Scan for the cell matching the given text and deliver its [X, Y] coordinate at center. 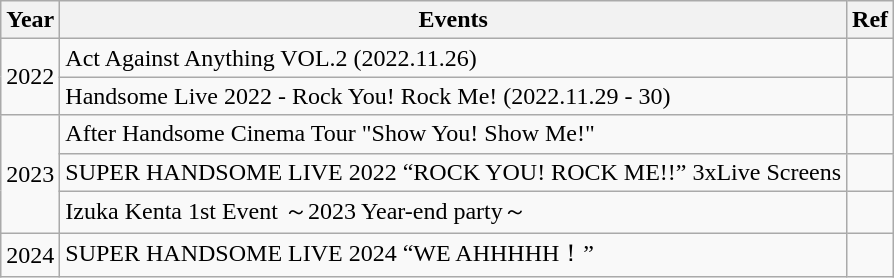
SUPER HANDSOME LIVE 2022 “ROCK YOU! ROCK ME!!” 3xLive Screens [454, 172]
SUPER HANDSOME LIVE 2024 “WE AHHHHH！” [454, 256]
Handsome Live 2022 - Rock You! Rock Me! (2022.11.29 - 30) [454, 96]
Events [454, 20]
2022 [30, 77]
Year [30, 20]
Ref [870, 20]
2023 [30, 174]
Izuka Kenta 1st Event ～2023 Year-end party～ [454, 212]
2024 [30, 256]
After Handsome Cinema Tour "Show You! Show Me!" [454, 134]
Act Against Anything VOL.2 (2022.11.26) [454, 58]
